Provide the (x, y) coordinate of the cell's center where the given text is located.  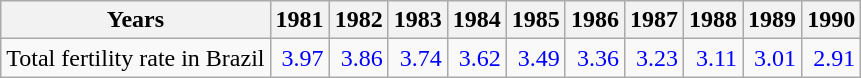
1983 (418, 20)
1981 (300, 20)
3.11 (712, 58)
3.86 (358, 58)
Years (136, 20)
3.01 (772, 58)
Total fertility rate in Brazil (136, 58)
1990 (832, 20)
3.49 (536, 58)
1988 (712, 20)
3.74 (418, 58)
1987 (654, 20)
1989 (772, 20)
3.97 (300, 58)
3.62 (476, 58)
1982 (358, 20)
1984 (476, 20)
1986 (594, 20)
3.36 (594, 58)
3.23 (654, 58)
2.91 (832, 58)
1985 (536, 20)
